Capture the cell that displays the provided text and extract its [X, Y] central coordinate. 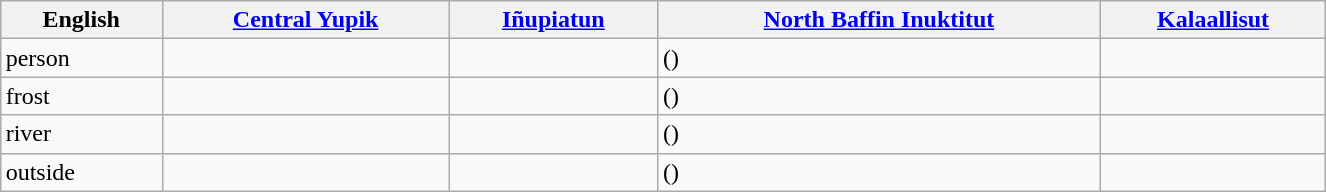
outside [81, 172]
English [81, 20]
person [81, 58]
river [81, 134]
frost [81, 96]
North Baffin Inuktitut [880, 20]
Kalaallisut [1212, 20]
Central Yupik [306, 20]
Iñupiatun [553, 20]
